Find where the given text appears and provide that cell's center as (X, Y) coordinate. 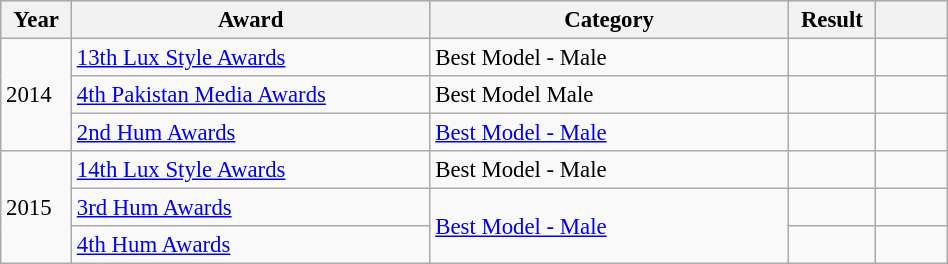
3rd Hum Awards (251, 208)
Award (251, 20)
2015 (36, 208)
Result (832, 20)
14th Lux Style Awards (251, 170)
4th Pakistan Media Awards (251, 95)
13th Lux Style Awards (251, 58)
Year (36, 20)
Category (609, 20)
Best Model Male (609, 95)
4th Hum Awards (251, 245)
2nd Hum Awards (251, 133)
2014 (36, 96)
